Detect which cell encompasses the target text, then output its (X, Y) center coordinate. 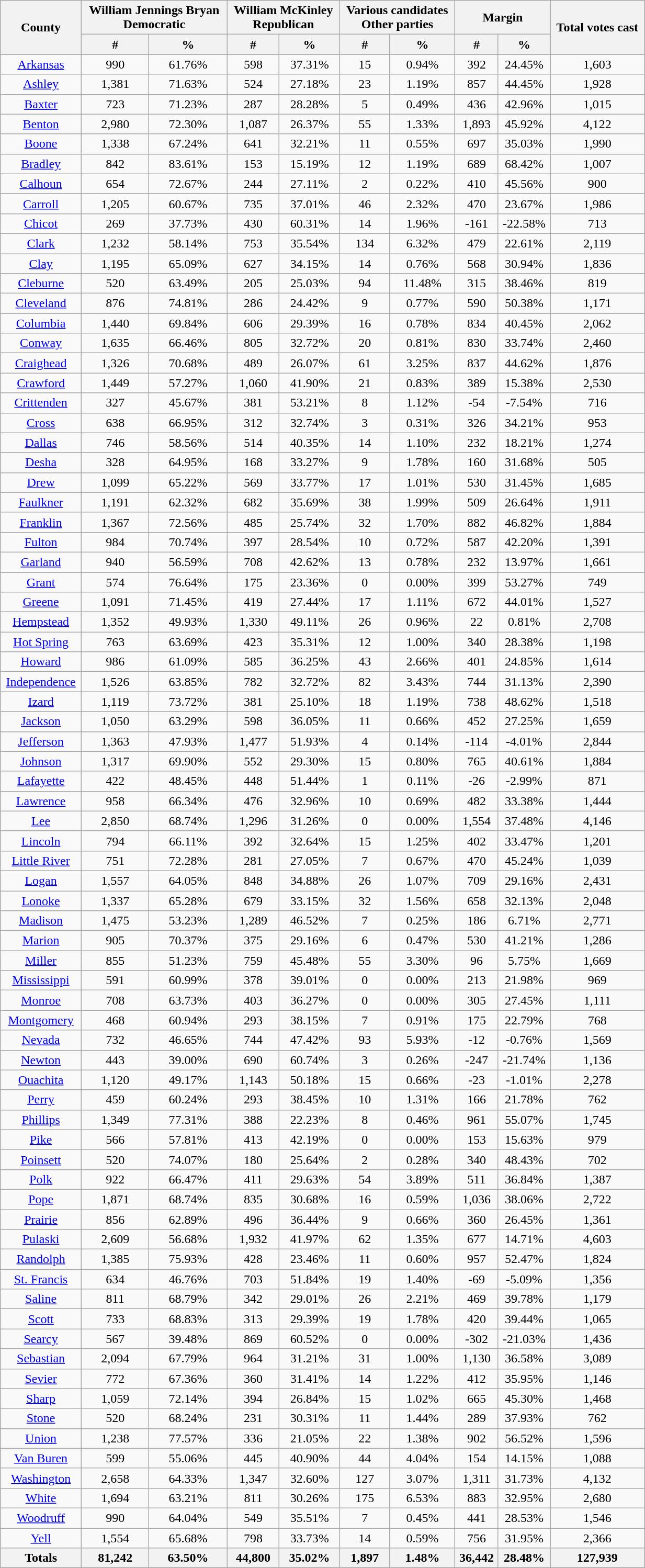
281 (253, 861)
40.45% (524, 323)
1,065 (597, 1319)
Baxter (41, 104)
1,893 (477, 124)
68.24% (188, 1418)
1,986 (597, 204)
1,659 (597, 721)
482 (477, 801)
-247 (477, 1060)
1,385 (115, 1259)
496 (253, 1220)
23.36% (310, 582)
47.42% (310, 1040)
552 (253, 761)
William Jennings Bryan Democratic (154, 18)
26.37% (310, 124)
984 (115, 542)
39.44% (524, 1319)
Calhoun (41, 184)
2,530 (597, 383)
134 (365, 243)
269 (115, 223)
38.46% (524, 284)
44 (365, 1458)
957 (477, 1259)
Garland (41, 562)
Boone (41, 144)
837 (477, 363)
399 (477, 582)
32.21% (310, 144)
3.25% (422, 363)
4,146 (597, 821)
1.35% (422, 1239)
1,136 (597, 1060)
40.35% (310, 443)
1,603 (597, 64)
Stone (41, 1418)
27.44% (310, 602)
30.31% (310, 1418)
22.23% (310, 1120)
180 (253, 1159)
65.28% (188, 900)
205 (253, 284)
35.31% (310, 642)
958 (115, 801)
Columbia (41, 323)
4 (365, 741)
63.21% (188, 1498)
287 (253, 104)
1,232 (115, 243)
735 (253, 204)
Miller (41, 961)
2,366 (597, 1538)
25.03% (310, 284)
77.31% (188, 1120)
1,349 (115, 1120)
County (41, 27)
42.96% (524, 104)
389 (477, 383)
964 (253, 1359)
922 (115, 1179)
1,091 (115, 602)
411 (253, 1179)
336 (253, 1438)
819 (597, 284)
1.48% (422, 1558)
953 (597, 423)
1,201 (597, 841)
36.84% (524, 1179)
1,286 (597, 941)
34.21% (524, 423)
1,015 (597, 104)
65.22% (188, 482)
-2.99% (524, 781)
1,060 (253, 383)
1,932 (253, 1239)
68.42% (524, 164)
1.31% (422, 1100)
834 (477, 323)
961 (477, 1120)
-114 (477, 741)
Scott (41, 1319)
35.51% (310, 1518)
213 (477, 980)
Washington (41, 1478)
1.40% (422, 1279)
60.31% (310, 223)
514 (253, 443)
0.47% (422, 941)
Sharp (41, 1398)
39.01% (310, 980)
31.95% (524, 1538)
448 (253, 781)
1,569 (597, 1040)
2.66% (422, 662)
Bradley (41, 164)
6.71% (524, 921)
27.18% (310, 84)
0.31% (422, 423)
27.11% (310, 184)
1,526 (115, 682)
2.32% (422, 204)
56.59% (188, 562)
4,132 (597, 1478)
2,722 (597, 1199)
Conway (41, 343)
1,326 (115, 363)
36.25% (310, 662)
1.44% (422, 1418)
3.89% (422, 1179)
33.73% (310, 1538)
1,824 (597, 1259)
509 (477, 502)
63.69% (188, 642)
Van Buren (41, 1458)
62.89% (188, 1220)
410 (477, 184)
2.21% (422, 1299)
-22.58% (524, 223)
35.69% (310, 502)
1.01% (422, 482)
160 (477, 462)
38.06% (524, 1199)
468 (115, 1020)
31.45% (524, 482)
44.62% (524, 363)
63.50% (188, 1558)
0.26% (422, 1060)
11.48% (422, 284)
1,036 (477, 1199)
Searcy (41, 1339)
51.84% (310, 1279)
127 (365, 1478)
751 (115, 861)
49.93% (188, 622)
289 (477, 1418)
57.81% (188, 1140)
15.63% (524, 1140)
-5.09% (524, 1279)
1,087 (253, 124)
21.98% (524, 980)
654 (115, 184)
856 (115, 1220)
1,381 (115, 84)
1,468 (597, 1398)
1,317 (115, 761)
2,850 (115, 821)
5 (365, 104)
31.41% (310, 1379)
51.44% (310, 781)
14.15% (524, 1458)
32.60% (310, 1478)
26.45% (524, 1220)
905 (115, 941)
27.05% (310, 861)
3.30% (422, 961)
857 (477, 84)
1,367 (115, 522)
585 (253, 662)
0.22% (422, 184)
2,708 (597, 622)
46.82% (524, 522)
0.94% (422, 64)
876 (115, 303)
0.60% (422, 1259)
168 (253, 462)
6.53% (422, 1498)
979 (597, 1140)
-23 (477, 1080)
36.27% (310, 1000)
166 (477, 1100)
58.14% (188, 243)
White (41, 1498)
-0.76% (524, 1040)
26.07% (310, 363)
286 (253, 303)
1,527 (597, 602)
Mississippi (41, 980)
36.58% (524, 1359)
1,347 (253, 1478)
772 (115, 1379)
Crittenden (41, 403)
1,289 (253, 921)
1,311 (477, 1478)
1,436 (597, 1339)
William McKinleyRepublican (284, 18)
5.93% (422, 1040)
Pike (41, 1140)
703 (253, 1279)
31.68% (524, 462)
1,195 (115, 263)
13.97% (524, 562)
713 (597, 223)
Dallas (41, 443)
49.17% (188, 1080)
753 (253, 243)
23.67% (524, 204)
402 (477, 841)
94 (365, 284)
71.45% (188, 602)
61.09% (188, 662)
18.21% (524, 443)
420 (477, 1319)
627 (253, 263)
732 (115, 1040)
45.24% (524, 861)
69.90% (188, 761)
689 (477, 164)
638 (115, 423)
Logan (41, 881)
30.26% (310, 1498)
31.26% (310, 821)
0.46% (422, 1120)
2,680 (597, 1498)
1,661 (597, 562)
2,658 (115, 1478)
634 (115, 1279)
869 (253, 1339)
1,694 (115, 1498)
39.48% (188, 1339)
0.49% (422, 104)
394 (253, 1398)
871 (597, 781)
0.55% (422, 144)
Montgomery (41, 1020)
2,278 (597, 1080)
1,363 (115, 741)
641 (253, 144)
35.54% (310, 243)
Hempstead (41, 622)
51.93% (310, 741)
51.23% (188, 961)
0.45% (422, 1518)
315 (477, 284)
20 (365, 343)
1,477 (253, 741)
1,111 (597, 1000)
1,059 (115, 1398)
65.68% (188, 1538)
0.25% (422, 921)
485 (253, 522)
2,844 (597, 741)
798 (253, 1538)
Fulton (41, 542)
Drew (41, 482)
4.04% (422, 1458)
29.30% (310, 761)
31 (365, 1359)
Sebastian (41, 1359)
312 (253, 423)
672 (477, 602)
599 (115, 1458)
746 (115, 443)
1,171 (597, 303)
794 (115, 841)
39.00% (188, 1060)
Perry (41, 1100)
Lafayette (41, 781)
36.44% (310, 1220)
15.19% (310, 164)
60.99% (188, 980)
326 (477, 423)
842 (115, 164)
42.20% (524, 542)
Benton (41, 124)
445 (253, 1458)
63.73% (188, 1000)
2,980 (115, 124)
25.64% (310, 1159)
21 (365, 383)
27.25% (524, 721)
1.38% (422, 1438)
62.32% (188, 502)
27.45% (524, 1000)
64.05% (188, 881)
1,669 (597, 961)
-161 (477, 223)
Margin (503, 18)
58.56% (188, 443)
60.74% (310, 1060)
Sevier (41, 1379)
1.25% (422, 841)
Howard (41, 662)
716 (597, 403)
63.29% (188, 721)
413 (253, 1140)
3,089 (597, 1359)
1,449 (115, 383)
0.91% (422, 1020)
1,990 (597, 144)
1.11% (422, 602)
-302 (477, 1339)
569 (253, 482)
28.53% (524, 1518)
Hot Spring (41, 642)
56.68% (188, 1239)
591 (115, 980)
49.11% (310, 622)
1,444 (597, 801)
22.79% (524, 1020)
33.27% (310, 462)
441 (477, 1518)
524 (253, 84)
830 (477, 343)
1,475 (115, 921)
Franklin (41, 522)
35.03% (524, 144)
738 (477, 702)
77.57% (188, 1438)
34.88% (310, 881)
848 (253, 881)
Phillips (41, 1120)
31.73% (524, 1478)
Lincoln (41, 841)
759 (253, 961)
Randolph (41, 1259)
St. Francis (41, 1279)
67.24% (188, 144)
Little River (41, 861)
986 (115, 662)
1,330 (253, 622)
0.76% (422, 263)
328 (115, 462)
72.28% (188, 861)
37.48% (524, 821)
Union (41, 1438)
567 (115, 1339)
679 (253, 900)
882 (477, 522)
702 (597, 1159)
0.14% (422, 741)
Pulaski (41, 1239)
38 (365, 502)
22.61% (524, 243)
428 (253, 1259)
70.37% (188, 941)
71.63% (188, 84)
74.07% (188, 1159)
Crawford (41, 383)
Jackson (41, 721)
723 (115, 104)
36,442 (477, 1558)
46.65% (188, 1040)
805 (253, 343)
Lonoke (41, 900)
1,352 (115, 622)
72.56% (188, 522)
1,238 (115, 1438)
Independence (41, 682)
4,603 (597, 1239)
6 (365, 941)
1,391 (597, 542)
244 (253, 184)
1,557 (115, 881)
61.76% (188, 64)
Craighead (41, 363)
37.93% (524, 1418)
42.19% (310, 1140)
70.68% (188, 363)
28.38% (524, 642)
28.48% (524, 1558)
1,361 (597, 1220)
39.78% (524, 1299)
1,039 (597, 861)
1,120 (115, 1080)
48.43% (524, 1159)
0.77% (422, 303)
452 (477, 721)
64.95% (188, 462)
2,094 (115, 1359)
Cleburne (41, 284)
53.23% (188, 921)
443 (115, 1060)
35.95% (524, 1379)
66.47% (188, 1179)
665 (477, 1398)
37.31% (310, 64)
28.28% (310, 104)
71.23% (188, 104)
Lee (41, 821)
64.04% (188, 1518)
403 (253, 1000)
18 (365, 702)
61 (365, 363)
25.74% (310, 522)
Newton (41, 1060)
1,836 (597, 263)
606 (253, 323)
0.69% (422, 801)
47.93% (188, 741)
Nevada (41, 1040)
Jefferson (41, 741)
54 (365, 1179)
1.56% (422, 900)
489 (253, 363)
422 (115, 781)
40.61% (524, 761)
1,007 (597, 164)
479 (477, 243)
1,146 (597, 1379)
682 (253, 502)
41.97% (310, 1239)
0.80% (422, 761)
2,460 (597, 343)
63.85% (188, 682)
1,338 (115, 144)
Izard (41, 702)
749 (597, 582)
568 (477, 263)
45.48% (310, 961)
154 (477, 1458)
44.45% (524, 84)
505 (597, 462)
313 (253, 1319)
0.11% (422, 781)
0.72% (422, 542)
69.84% (188, 323)
32.64% (310, 841)
835 (253, 1199)
Polk (41, 1179)
0.96% (422, 622)
52.47% (524, 1259)
0.67% (422, 861)
Madison (41, 921)
Totals (41, 1558)
Lawrence (41, 801)
45.56% (524, 184)
430 (253, 223)
13 (365, 562)
-21.03% (524, 1339)
1,928 (597, 84)
549 (253, 1518)
50.18% (310, 1080)
3.43% (422, 682)
72.67% (188, 184)
66.95% (188, 423)
Prairie (41, 1220)
768 (597, 1020)
658 (477, 900)
33.47% (524, 841)
68.83% (188, 1319)
1,088 (597, 1458)
Poinsett (41, 1159)
24.42% (310, 303)
24.45% (524, 64)
2,062 (597, 323)
412 (477, 1379)
-12 (477, 1040)
74.81% (188, 303)
63.49% (188, 284)
38.15% (310, 1020)
969 (597, 980)
66.11% (188, 841)
1,546 (597, 1518)
756 (477, 1538)
574 (115, 582)
-1.01% (524, 1080)
1,099 (115, 482)
388 (253, 1120)
55.07% (524, 1120)
70.74% (188, 542)
14.71% (524, 1239)
53.21% (310, 403)
-54 (477, 403)
1.70% (422, 522)
423 (253, 642)
782 (253, 682)
93 (365, 1040)
709 (477, 881)
26.84% (310, 1398)
1,596 (597, 1438)
1,274 (597, 443)
1,614 (597, 662)
30.94% (524, 263)
855 (115, 961)
Clark (41, 243)
1.12% (422, 403)
50.38% (524, 303)
33.77% (310, 482)
43 (365, 662)
1,337 (115, 900)
566 (115, 1140)
23 (365, 84)
Marion (41, 941)
590 (477, 303)
Yell (41, 1538)
45.92% (524, 124)
733 (115, 1319)
Greene (41, 602)
1,635 (115, 343)
44.01% (524, 602)
Johnson (41, 761)
3.07% (422, 1478)
67.36% (188, 1379)
41.21% (524, 941)
419 (253, 602)
902 (477, 1438)
1,745 (597, 1120)
1,356 (597, 1279)
21.78% (524, 1100)
2,771 (597, 921)
29.63% (310, 1179)
75.93% (188, 1259)
231 (253, 1418)
31.21% (310, 1359)
1,911 (597, 502)
2,048 (597, 900)
Total votes cast (597, 27)
1,296 (253, 821)
342 (253, 1299)
1,119 (115, 702)
65.09% (188, 263)
28.54% (310, 542)
1,191 (115, 502)
37.73% (188, 223)
21.05% (310, 1438)
186 (477, 921)
Carroll (41, 204)
459 (115, 1100)
33.38% (524, 801)
1,871 (115, 1199)
1,685 (597, 482)
1.07% (422, 881)
66.34% (188, 801)
1,179 (597, 1299)
56.52% (524, 1438)
401 (477, 662)
1.96% (422, 223)
1.33% (422, 124)
24.85% (524, 662)
81,242 (115, 1558)
46 (365, 204)
29.01% (310, 1299)
30.68% (310, 1199)
25.10% (310, 702)
Ashley (41, 84)
68.79% (188, 1299)
42.62% (310, 562)
5.75% (524, 961)
Ouachita (41, 1080)
96 (477, 961)
1,130 (477, 1359)
32.95% (524, 1498)
763 (115, 642)
6.32% (422, 243)
378 (253, 980)
48.62% (524, 702)
32.13% (524, 900)
57.27% (188, 383)
33.74% (524, 343)
2,431 (597, 881)
67.79% (188, 1359)
40.90% (310, 1458)
37.01% (310, 204)
64.33% (188, 1478)
940 (115, 562)
82 (365, 682)
1,387 (597, 1179)
60.94% (188, 1020)
46.76% (188, 1279)
46.52% (310, 921)
1.22% (422, 1379)
44,800 (253, 1558)
60.67% (188, 204)
327 (115, 403)
Cross (41, 423)
587 (477, 542)
41.90% (310, 383)
55.06% (188, 1458)
Faulkner (41, 502)
476 (253, 801)
Various candidatesOther parties (397, 18)
48.45% (188, 781)
Woodruff (41, 1518)
375 (253, 941)
1,876 (597, 363)
66.46% (188, 343)
397 (253, 542)
Monroe (41, 1000)
32.96% (310, 801)
35.02% (310, 1558)
-7.54% (524, 403)
26.64% (524, 502)
0.83% (422, 383)
34.15% (310, 263)
Arkansas (41, 64)
677 (477, 1239)
469 (477, 1299)
1,205 (115, 204)
1 (365, 781)
1.99% (422, 502)
765 (477, 761)
-4.01% (524, 741)
83.61% (188, 164)
2,609 (115, 1239)
23.46% (310, 1259)
4,122 (597, 124)
Desha (41, 462)
Pope (41, 1199)
511 (477, 1179)
305 (477, 1000)
1.02% (422, 1398)
33.15% (310, 900)
900 (597, 184)
1.10% (422, 443)
-21.74% (524, 1060)
436 (477, 104)
Grant (41, 582)
1,198 (597, 642)
1,440 (115, 323)
0.28% (422, 1159)
-26 (477, 781)
883 (477, 1498)
53.27% (524, 582)
Saline (41, 1299)
72.14% (188, 1398)
1,897 (365, 1558)
73.72% (188, 702)
45.30% (524, 1398)
32.74% (310, 423)
76.64% (188, 582)
60.24% (188, 1100)
1,143 (253, 1080)
127,939 (597, 1558)
2,390 (597, 682)
45.67% (188, 403)
1,050 (115, 721)
38.45% (310, 1100)
Cleveland (41, 303)
60.52% (310, 1339)
15.38% (524, 383)
Clay (41, 263)
36.05% (310, 721)
Chicot (41, 223)
690 (253, 1060)
2,119 (597, 243)
697 (477, 144)
62 (365, 1239)
-69 (477, 1279)
72.30% (188, 124)
31.13% (524, 682)
1,518 (597, 702)
